Return [X, Y] of the center of cell containing provided text 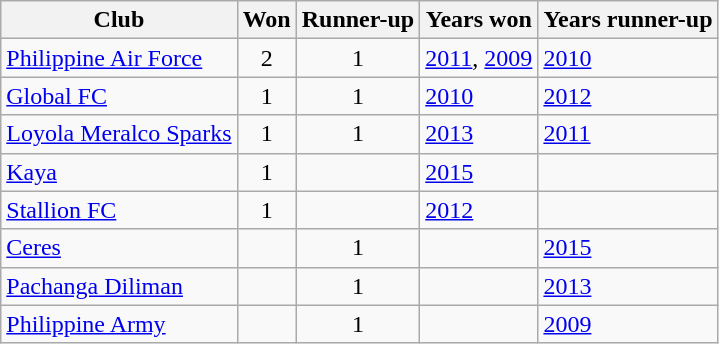
2 [266, 58]
Pachanga Diliman [119, 286]
Kaya [119, 172]
Club [119, 20]
Stallion FC [119, 210]
Philippine Army [119, 324]
Ceres [119, 248]
Loyola Meralco Sparks [119, 134]
Philippine Air Force [119, 58]
Years won [479, 20]
2009 [628, 324]
2011 [628, 134]
Years runner-up [628, 20]
Runner-up [358, 20]
Won [266, 20]
Global FC [119, 96]
2011, 2009 [479, 58]
